Detect which cell encompasses the target text, then output its [X, Y] center coordinate. 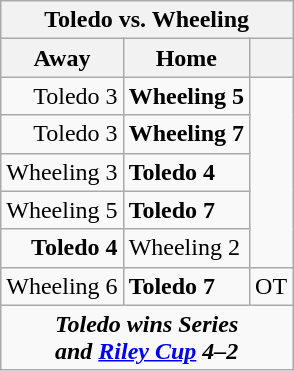
Toledo wins Series and Riley Cup 4–2 [147, 338]
Toledo vs. Wheeling [147, 20]
Wheeling 2 [186, 248]
Wheeling 7 [186, 134]
OT [272, 286]
Home [186, 58]
Wheeling 6 [62, 286]
Wheeling 3 [62, 172]
Away [62, 58]
